Scan for the cell matching the given text and deliver its [x, y] coordinate at center. 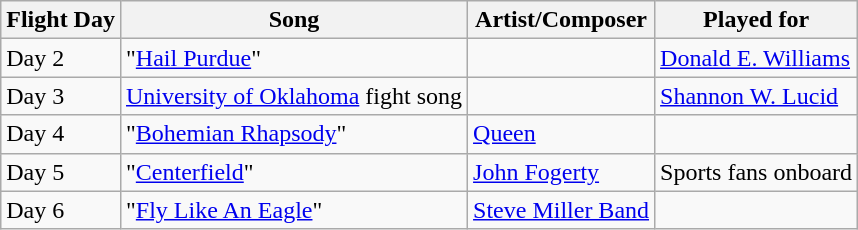
Day 5 [61, 172]
Day 3 [61, 96]
University of Oklahoma fight song [294, 96]
Day 2 [61, 58]
John Fogerty [562, 172]
Flight Day [61, 20]
Song [294, 20]
Sports fans onboard [756, 172]
Day 6 [61, 210]
Day 4 [61, 134]
Donald E. Williams [756, 58]
Artist/Composer [562, 20]
"Centerfield" [294, 172]
"Hail Purdue" [294, 58]
Steve Miller Band [562, 210]
Played for [756, 20]
"Fly Like An Eagle" [294, 210]
Queen [562, 134]
Shannon W. Lucid [756, 96]
"Bohemian Rhapsody" [294, 134]
